Search for the cell housing the specified text and yield its (x, y) center coordinate. 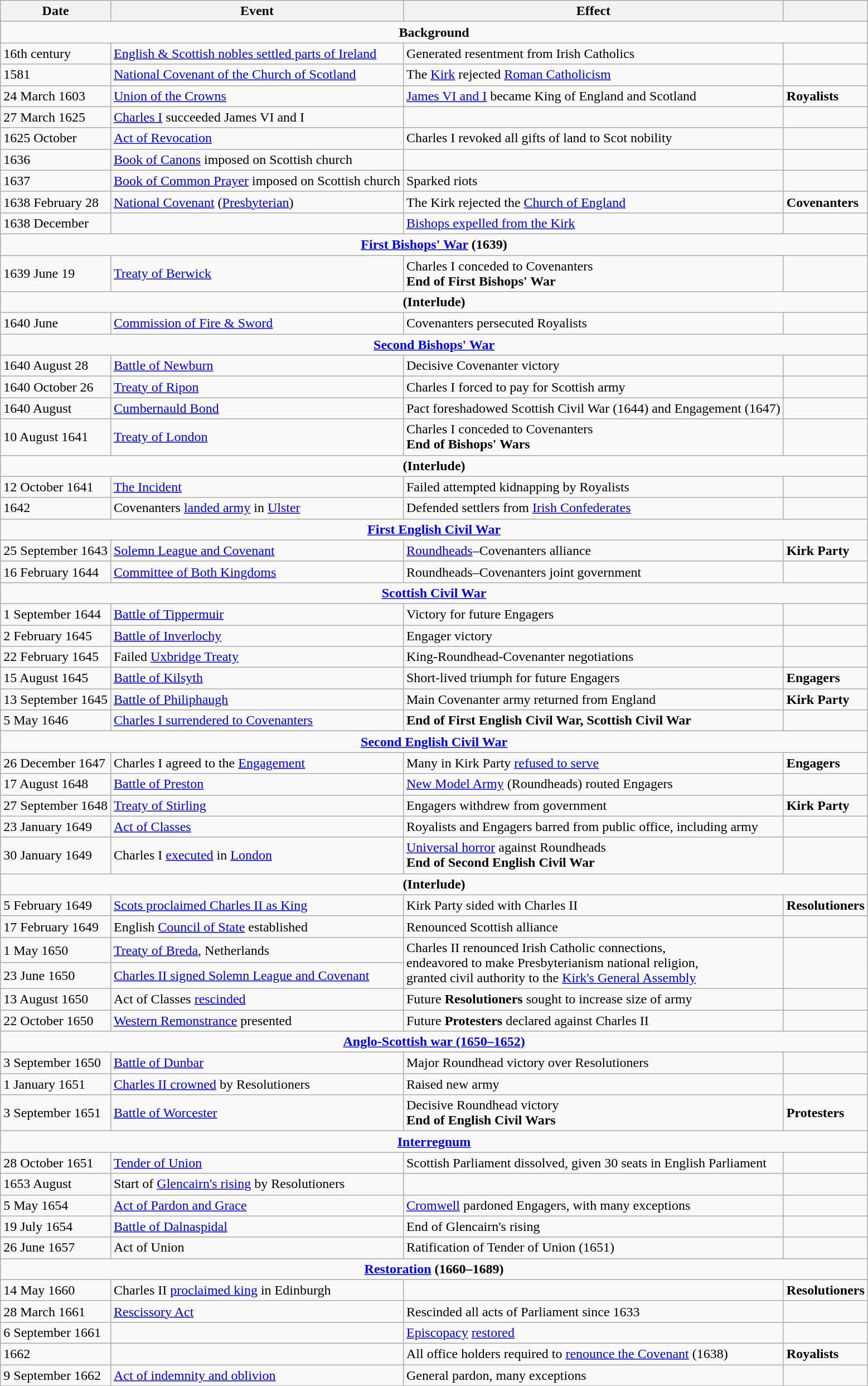
27 September 1648 (56, 805)
1640 June (56, 323)
Future Protesters declared against Charles II (593, 1020)
Book of Common Prayer imposed on Scottish church (256, 181)
Western Remonstrance presented (256, 1020)
Generated resentment from Irish Catholics (593, 54)
Act of Classes (256, 827)
26 June 1657 (56, 1248)
12 October 1641 (56, 487)
Cromwell pardoned Engagers, with many exceptions (593, 1205)
15 August 1645 (56, 678)
Restoration (1660–1689) (434, 1269)
1581 (56, 75)
Treaty of Stirling (256, 805)
19 July 1654 (56, 1226)
5 February 1649 (56, 905)
Scottish Civil War (434, 593)
Battle of Newburn (256, 366)
Charles I executed in London (256, 856)
Charles I surrendered to Covenanters (256, 721)
Royalists and Engagers barred from public office, including army (593, 827)
Many in Kirk Party refused to serve (593, 763)
Decisive Roundhead victoryEnd of English Civil Wars (593, 1113)
Battle of Dunbar (256, 1063)
1636 (56, 160)
Charles I forced to pay for Scottish army (593, 387)
27 March 1625 (56, 117)
All office holders required to renounce the Covenant (1638) (593, 1354)
1625 October (56, 138)
22 February 1645 (56, 657)
Battle of Kilsyth (256, 678)
Treaty of Berwick (256, 273)
Committee of Both Kingdoms (256, 572)
Act of indemnity and oblivion (256, 1375)
10 August 1641 (56, 437)
1 May 1650 (56, 950)
Universal horror against RoundheadsEnd of Second English Civil War (593, 856)
13 September 1645 (56, 699)
Effect (593, 11)
Covenanters landed army in Ulster (256, 508)
1640 October 26 (56, 387)
King-Roundhead-Covenanter negotiations (593, 657)
Covenanters persecuted Royalists (593, 323)
Act of Pardon and Grace (256, 1205)
The Kirk rejected Roman Catholicism (593, 75)
Battle of Tippermuir (256, 614)
Treaty of Breda, Netherlands (256, 950)
Protesters (825, 1113)
1662 (56, 1354)
Charles II proclaimed king in Edinburgh (256, 1290)
5 May 1646 (56, 721)
23 June 1650 (56, 975)
Charles II signed Solemn League and Covenant (256, 975)
17 February 1649 (56, 926)
Short-lived triumph for future Engagers (593, 678)
Roundheads–Covenanters joint government (593, 572)
5 May 1654 (56, 1205)
26 December 1647 (56, 763)
Roundheads–Covenanters alliance (593, 550)
Kirk Party sided with Charles II (593, 905)
Charles I revoked all gifts of land to Scot nobility (593, 138)
First English Civil War (434, 529)
24 March 1603 (56, 96)
1640 August 28 (56, 366)
Decisive Covenanter victory (593, 366)
17 August 1648 (56, 784)
Commission of Fire & Sword (256, 323)
Defended settlers from Irish Confederates (593, 508)
1653 August (56, 1184)
Charles I conceded to CovenantersEnd of First Bishops' War (593, 273)
6 September 1661 (56, 1332)
Date (56, 11)
National Covenant of the Church of Scotland (256, 75)
End of First English Civil War, Scottish Civil War (593, 721)
Tender of Union (256, 1163)
3 September 1651 (56, 1113)
16th century (56, 54)
1638 December (56, 223)
Rescissory Act (256, 1311)
Anglo-Scottish war (1650–1652) (434, 1042)
1 January 1651 (56, 1084)
Sparked riots (593, 181)
Charles I succeeded James VI and I (256, 117)
22 October 1650 (56, 1020)
13 August 1650 (56, 999)
Victory for future Engagers (593, 614)
1642 (56, 508)
End of Glencairn's rising (593, 1226)
2 February 1645 (56, 635)
Pact foreshadowed Scottish Civil War (1644) and Engagement (1647) (593, 408)
National Covenant (Presbyterian) (256, 202)
Engagers withdrew from government (593, 805)
14 May 1660 (56, 1290)
Background (434, 32)
Charles II crowned by Resolutioners (256, 1084)
New Model Army (Roundheads) routed Engagers (593, 784)
9 September 1662 (56, 1375)
Start of Glencairn's rising by Resolutioners (256, 1184)
1638 February 28 (56, 202)
Episcopacy restored (593, 1332)
General pardon, many exceptions (593, 1375)
Ratification of Tender of Union (1651) (593, 1248)
Union of the Crowns (256, 96)
Renounced Scottish alliance (593, 926)
English & Scottish nobles settled parts of Ireland (256, 54)
Charles I conceded to CovenantersEnd of Bishops' Wars (593, 437)
Scots proclaimed Charles II as King (256, 905)
Failed attempted kidnapping by Royalists (593, 487)
The Kirk rejected the Church of England (593, 202)
Failed Uxbridge Treaty (256, 657)
Covenanters (825, 202)
Main Covenanter army returned from England (593, 699)
Book of Canons imposed on Scottish church (256, 160)
16 February 1644 (56, 572)
Solemn League and Covenant (256, 550)
Cumbernauld Bond (256, 408)
First Bishops' War (1639) (434, 244)
Interregnum (434, 1142)
28 October 1651 (56, 1163)
Act of Classes rescinded (256, 999)
The Incident (256, 487)
1640 August (56, 408)
Battle of Dalnaspidal (256, 1226)
Act of Revocation (256, 138)
1639 June 19 (56, 273)
Treaty of London (256, 437)
28 March 1661 (56, 1311)
Battle of Preston (256, 784)
Act of Union (256, 1248)
25 September 1643 (56, 550)
Treaty of Ripon (256, 387)
23 January 1649 (56, 827)
Rescinded all acts of Parliament since 1633 (593, 1311)
3 September 1650 (56, 1063)
Engager victory (593, 635)
James VI and I became King of England and Scotland (593, 96)
Raised new army (593, 1084)
Major Roundhead victory over Resolutioners (593, 1063)
Second English Civil War (434, 742)
Battle of Inverlochy (256, 635)
30 January 1649 (56, 856)
Scottish Parliament dissolved, given 30 seats in English Parliament (593, 1163)
Bishops expelled from the Kirk (593, 223)
1637 (56, 181)
Charles I agreed to the Engagement (256, 763)
1 September 1644 (56, 614)
Future Resolutioners sought to increase size of army (593, 999)
Event (256, 11)
Battle of Philiphaugh (256, 699)
English Council of State established (256, 926)
Battle of Worcester (256, 1113)
Second Bishops' War (434, 345)
